Scan for the cell matching the given text and deliver its (X, Y) coordinate at center. 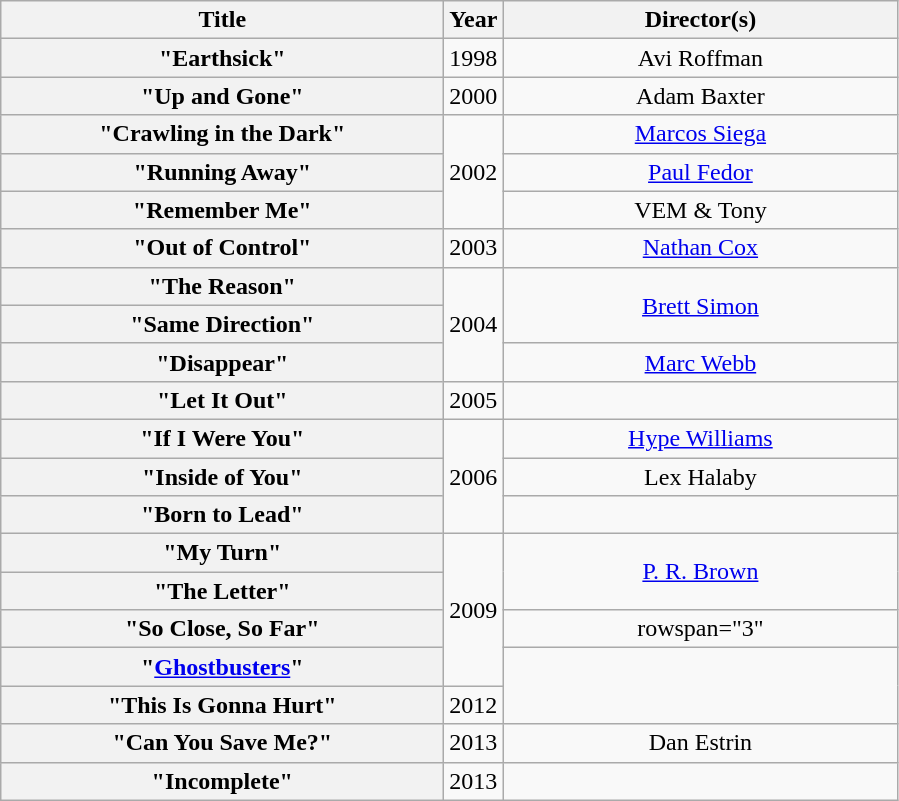
"If I Were You" (222, 438)
"This Is Gonna Hurt" (222, 705)
"Let It Out" (222, 400)
Director(s) (700, 20)
"My Turn" (222, 553)
"Up and Gone" (222, 96)
"Running Away" (222, 172)
"Crawling in the Dark" (222, 134)
2000 (474, 96)
rowspan="3" (700, 629)
Marc Webb (700, 362)
Avi Roffman (700, 58)
Brett Simon (700, 305)
"Earthsick" (222, 58)
"Incomplete" (222, 781)
"Ghostbusters" (222, 667)
"So Close, So Far" (222, 629)
Title (222, 20)
"The Letter" (222, 591)
2004 (474, 324)
"Disappear" (222, 362)
"The Reason" (222, 286)
2009 (474, 610)
Year (474, 20)
"Out of Control" (222, 248)
Nathan Cox (700, 248)
Adam Baxter (700, 96)
P. R. Brown (700, 572)
2005 (474, 400)
Hype Williams (700, 438)
2006 (474, 476)
Paul Fedor (700, 172)
"Born to Lead" (222, 515)
"Same Direction" (222, 324)
VEM & Tony (700, 210)
"Can You Save Me?" (222, 743)
"Inside of You" (222, 477)
2002 (474, 172)
Marcos Siega (700, 134)
Lex Halaby (700, 477)
1998 (474, 58)
Dan Estrin (700, 743)
2003 (474, 248)
"Remember Me" (222, 210)
2012 (474, 705)
